From the cell containing the given text, extract its center point as (X, Y) coordinate. 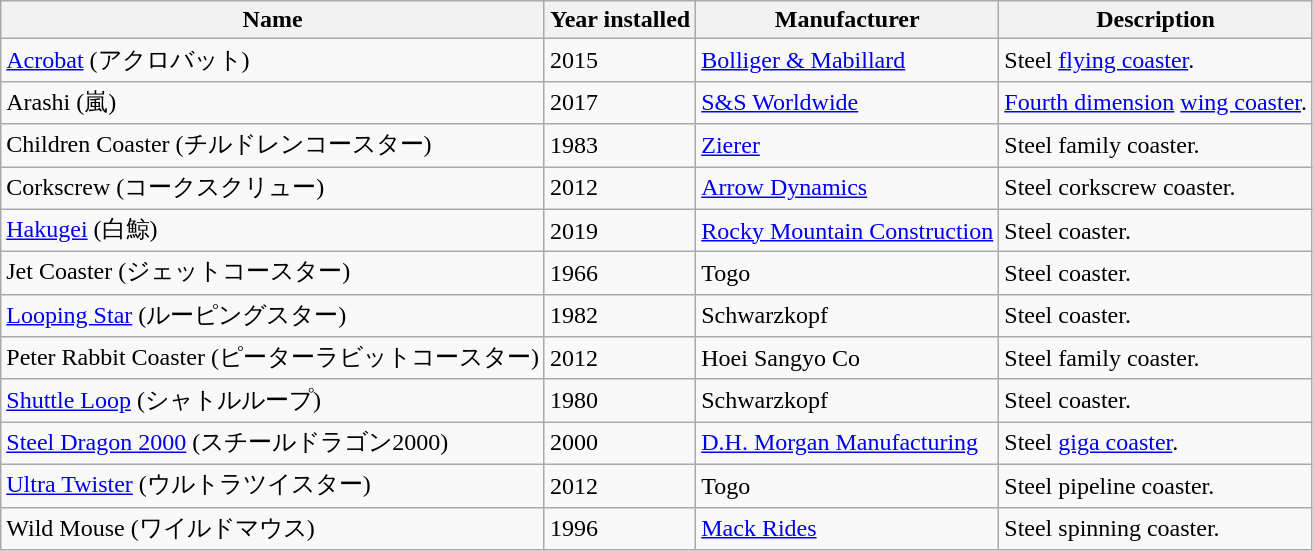
Steel spinning coaster. (1156, 528)
Manufacturer (848, 20)
Peter Rabbit Coaster (ピーターラビットコースター) (273, 358)
Ultra Twister (ウルトラツイスター) (273, 486)
Shuttle Loop (シャトルループ) (273, 400)
Fourth dimension wing coaster. (1156, 102)
Arashi (嵐) (273, 102)
2019 (620, 230)
1966 (620, 274)
1980 (620, 400)
Hakugei (白鯨) (273, 230)
Name (273, 20)
Steel pipeline coaster. (1156, 486)
Arrow Dynamics (848, 188)
Bolliger & Mabillard (848, 60)
Children Coaster (チルドレンコースター) (273, 146)
Looping Star (ルーピングスター) (273, 316)
Jet Coaster (ジェットコースター) (273, 274)
Corkscrew (コークスクリュー) (273, 188)
Mack Rides (848, 528)
Rocky Mountain Construction (848, 230)
1996 (620, 528)
Wild Mouse (ワイルドマウス) (273, 528)
D.H. Morgan Manufacturing (848, 444)
2015 (620, 60)
1982 (620, 316)
2017 (620, 102)
Zierer (848, 146)
Steel giga coaster. (1156, 444)
Hoei Sangyo Co (848, 358)
2000 (620, 444)
1983 (620, 146)
Steel corkscrew coaster. (1156, 188)
Steel Dragon 2000 (スチールドラゴン2000) (273, 444)
Year installed (620, 20)
Steel flying coaster. (1156, 60)
Acrobat (アクロバット) (273, 60)
Description (1156, 20)
S&S Worldwide (848, 102)
